For the text-containing cell, return its midpoint in (x, y) coordinate format. 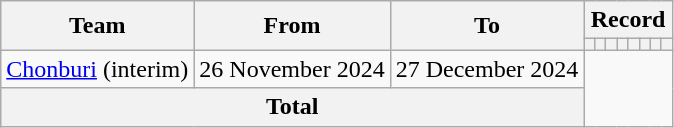
To (487, 26)
Team (98, 26)
27 December 2024 (487, 69)
26 November 2024 (292, 69)
Record (628, 20)
From (292, 26)
Total (292, 107)
Chonburi (interim) (98, 69)
